Scan for the cell matching the given text and deliver its (X, Y) coordinate at center. 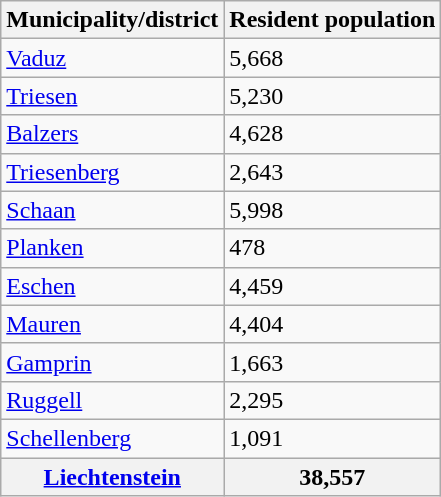
Mauren (112, 324)
Municipality/district (112, 20)
4,404 (332, 324)
5,230 (332, 96)
Vaduz (112, 58)
1,091 (332, 438)
4,628 (332, 134)
2,295 (332, 400)
Triesen (112, 96)
Gamprin (112, 362)
Ruggell (112, 400)
Triesenberg (112, 172)
478 (332, 248)
5,998 (332, 210)
Resident population (332, 20)
1,663 (332, 362)
4,459 (332, 286)
2,643 (332, 172)
5,668 (332, 58)
Schellenberg (112, 438)
38,557 (332, 477)
Balzers (112, 134)
Planken (112, 248)
Liechtenstein (112, 477)
Schaan (112, 210)
Eschen (112, 286)
